Pinpoint the cell where the given text exists, returning its [x, y] midpoint coordinate. 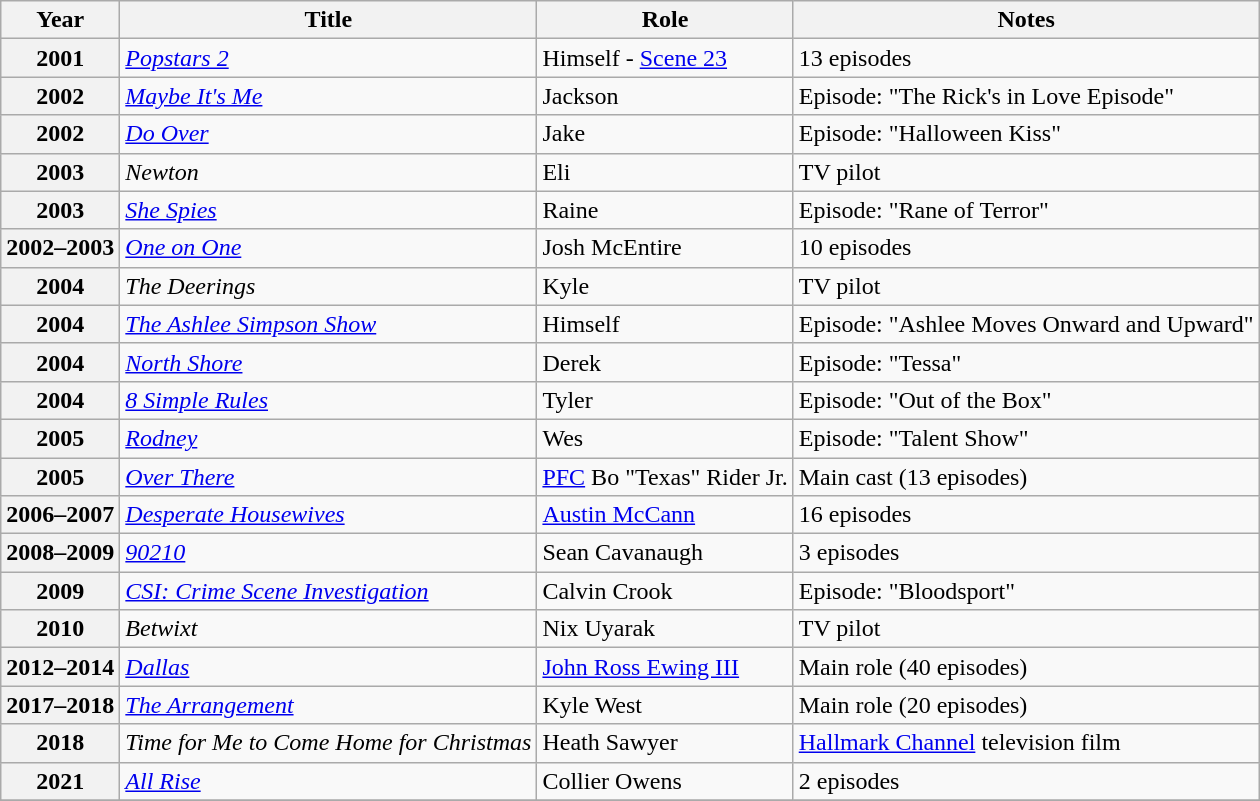
The Deerings [328, 286]
Episode: "Rane of Terror" [1026, 210]
2001 [60, 58]
Episode: "Tessa" [1026, 362]
Dallas [328, 667]
16 episodes [1026, 515]
Desperate Housewives [328, 515]
Do Over [328, 134]
Heath Sawyer [665, 743]
2008–2009 [60, 553]
13 episodes [1026, 58]
The Ashlee Simpson Show [328, 324]
2009 [60, 591]
Year [60, 20]
One on One [328, 248]
Main cast (13 episodes) [1026, 477]
Kyle West [665, 705]
Episode: "Talent Show" [1026, 438]
Newton [328, 172]
Collier Owens [665, 781]
Eli [665, 172]
Episode: "The Rick's in Love Episode" [1026, 96]
Sean Cavanaugh [665, 553]
Maybe It's Me [328, 96]
PFC Bo "Texas" Rider Jr. [665, 477]
2 episodes [1026, 781]
All Rise [328, 781]
2018 [60, 743]
Tyler [665, 400]
North Shore [328, 362]
Title [328, 20]
Jake [665, 134]
Himself [665, 324]
2006–2007 [60, 515]
Josh McEntire [665, 248]
Hallmark Channel television film [1026, 743]
Kyle [665, 286]
Notes [1026, 20]
Main role (20 episodes) [1026, 705]
2017–2018 [60, 705]
Main role (40 episodes) [1026, 667]
Nix Uyarak [665, 629]
3 episodes [1026, 553]
Episode: "Out of the Box" [1026, 400]
10 episodes [1026, 248]
Wes [665, 438]
Himself - Scene 23 [665, 58]
2012–2014 [60, 667]
8 Simple Rules [328, 400]
Time for Me to Come Home for Christmas [328, 743]
Jackson [665, 96]
Over There [328, 477]
Popstars 2 [328, 58]
Rodney [328, 438]
Calvin Crook [665, 591]
The Arrangement [328, 705]
John Ross Ewing III [665, 667]
Betwixt [328, 629]
Episode: "Bloodsport" [1026, 591]
She Spies [328, 210]
Derek [665, 362]
2002–2003 [60, 248]
90210 [328, 553]
Role [665, 20]
Episode: "Halloween Kiss" [1026, 134]
CSI: Crime Scene Investigation [328, 591]
2021 [60, 781]
Episode: "Ashlee Moves Onward and Upward" [1026, 324]
Austin McCann [665, 515]
2010 [60, 629]
Raine [665, 210]
